Locate the cell with the specified text and output its [x, y] center coordinate. 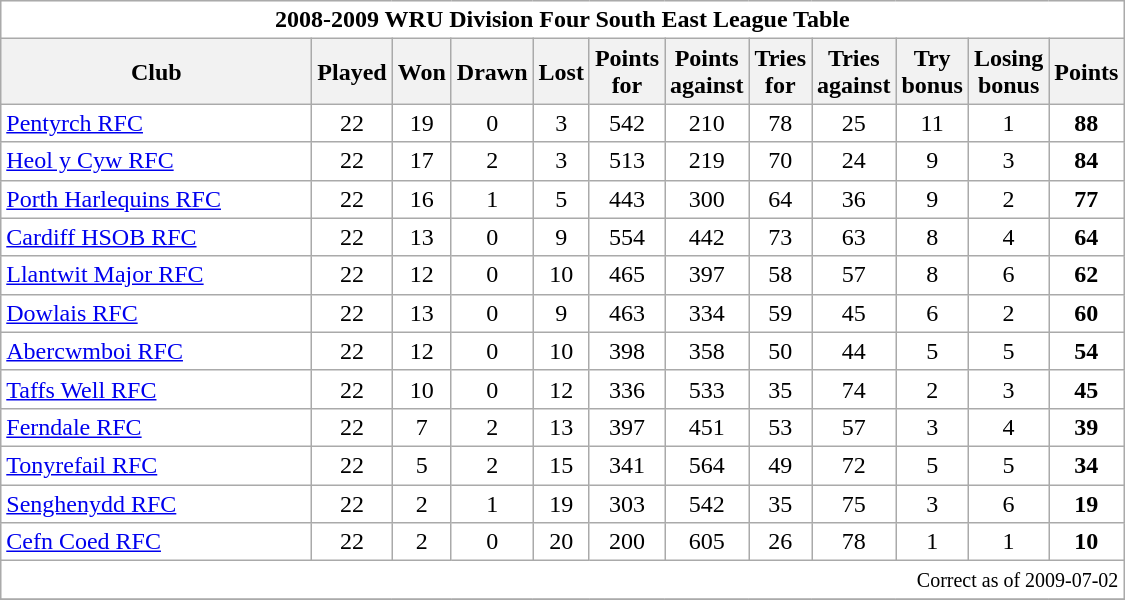
17 [422, 161]
26 [780, 542]
77 [1086, 199]
Points [1086, 72]
Pentyrch RFC [156, 123]
74 [854, 389]
Losing bonus [1008, 72]
72 [854, 465]
15 [561, 465]
219 [706, 161]
605 [706, 542]
34 [1086, 465]
303 [626, 503]
75 [854, 503]
341 [626, 465]
70 [780, 161]
442 [706, 237]
20 [561, 542]
39 [1086, 427]
Tries against [854, 72]
16 [422, 199]
Cefn Coed RFC [156, 542]
Won [422, 72]
336 [626, 389]
Abercwmboi RFC [156, 351]
Correct as of 2009-07-02 [562, 580]
Club [156, 72]
443 [626, 199]
334 [706, 313]
Played [352, 72]
Points for [626, 72]
200 [626, 542]
50 [780, 351]
2008-2009 WRU Division Four South East League Table [562, 20]
Heol y Cyw RFC [156, 161]
358 [706, 351]
Porth Harlequins RFC [156, 199]
58 [780, 275]
63 [854, 237]
25 [854, 123]
53 [780, 427]
463 [626, 313]
73 [780, 237]
465 [626, 275]
533 [706, 389]
Points against [706, 72]
398 [626, 351]
Taffs Well RFC [156, 389]
451 [706, 427]
Tries for [780, 72]
210 [706, 123]
513 [626, 161]
24 [854, 161]
36 [854, 199]
7 [422, 427]
44 [854, 351]
84 [1086, 161]
54 [1086, 351]
Senghenydd RFC [156, 503]
Cardiff HSOB RFC [156, 237]
564 [706, 465]
11 [932, 123]
62 [1086, 275]
554 [626, 237]
Lost [561, 72]
Tonyrefail RFC [156, 465]
88 [1086, 123]
49 [780, 465]
Try bonus [932, 72]
Llantwit Major RFC [156, 275]
Dowlais RFC [156, 313]
300 [706, 199]
60 [1086, 313]
59 [780, 313]
Ferndale RFC [156, 427]
Drawn [492, 72]
